Extract the [X, Y] coordinate from the center of the cell holding the provided text.  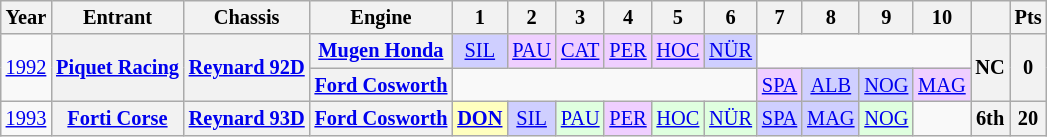
8 [830, 17]
1992 [26, 68]
6th [990, 118]
1993 [26, 118]
Pts [1028, 17]
CAT [580, 51]
Entrant [118, 17]
7 [780, 17]
9 [886, 17]
Reynard 92D [247, 68]
2 [532, 17]
Forti Corse [118, 118]
Mugen Honda [382, 51]
Engine [382, 17]
4 [628, 17]
Reynard 93D [247, 118]
3 [580, 17]
Year [26, 17]
1 [480, 17]
DON [480, 118]
20 [1028, 118]
Piquet Racing [118, 68]
5 [678, 17]
ALB [830, 85]
6 [730, 17]
Chassis [247, 17]
0 [1028, 68]
NC [990, 68]
10 [942, 17]
